Find where the given text appears and provide that cell's center as (x, y) coordinate. 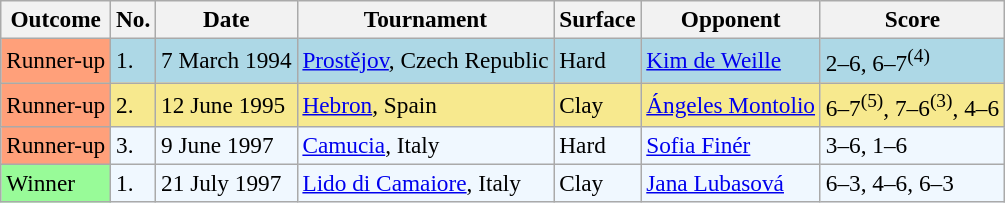
Winner (56, 183)
2–6, 6–7(4) (912, 60)
6–7(5), 7–6(3), 4–6 (912, 104)
Surface (598, 19)
No. (134, 19)
Lido di Camaiore, Italy (426, 183)
2. (134, 104)
3. (134, 145)
Score (912, 19)
7 March 1994 (226, 60)
6–3, 4–6, 6–3 (912, 183)
9 June 1997 (226, 145)
Sofia Finér (731, 145)
Prostějov, Czech Republic (426, 60)
Jana Lubasová (731, 183)
Kim de Weille (731, 60)
21 July 1997 (226, 183)
Opponent (731, 19)
Camucia, Italy (426, 145)
Date (226, 19)
Tournament (426, 19)
Outcome (56, 19)
3–6, 1–6 (912, 145)
Ángeles Montolio (731, 104)
Hebron, Spain (426, 104)
12 June 1995 (226, 104)
